From the cell containing the given text, extract its center point as (x, y) coordinate. 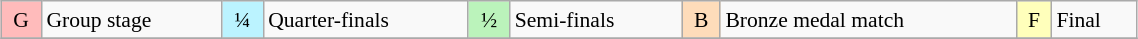
G (21, 20)
Group stage (132, 20)
Quarter-finals (366, 20)
F (1034, 20)
½ (488, 20)
Final (1094, 20)
Semi-finals (596, 20)
B (702, 20)
¼ (242, 20)
Bronze medal match (868, 20)
